Return [X, Y] of the center of cell containing provided text 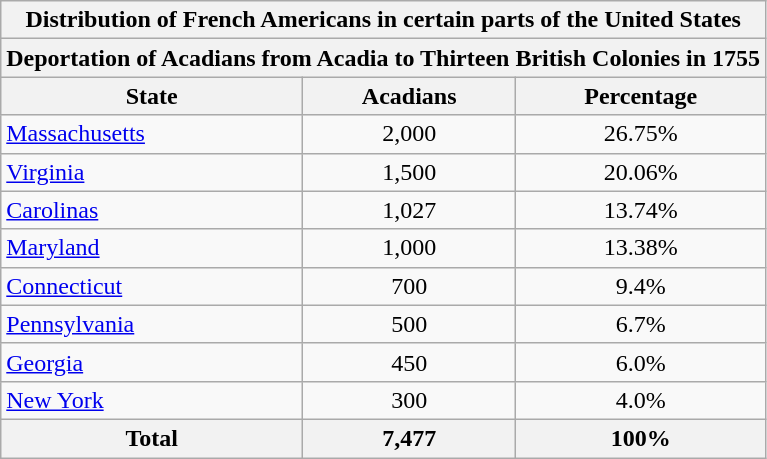
1,000 [410, 248]
Maryland [152, 248]
Percentage [641, 96]
4.0% [641, 400]
Total [152, 438]
13.74% [641, 210]
Massachusetts [152, 134]
6.0% [641, 362]
Virginia [152, 172]
Pennsylvania [152, 324]
Carolinas [152, 210]
450 [410, 362]
New York [152, 400]
2,000 [410, 134]
7,477 [410, 438]
20.06% [641, 172]
6.7% [641, 324]
500 [410, 324]
Georgia [152, 362]
13.38% [641, 248]
Distribution of French Americans in certain parts of the United States [384, 20]
700 [410, 286]
300 [410, 400]
100% [641, 438]
26.75% [641, 134]
9.4% [641, 286]
1,500 [410, 172]
State [152, 96]
Connecticut [152, 286]
Acadians [410, 96]
Deportation of Acadians from Acadia to Thirteen British Colonies in 1755 [384, 58]
1,027 [410, 210]
